Provide the (X, Y) coordinate of the cell's center where the given text is located.  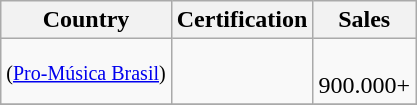
Sales (364, 20)
(Pro-Música Brasil) (86, 72)
Certification (242, 20)
Country (86, 20)
900.000+ (364, 72)
